Determine the [x, y] coordinate at the center of the cell enclosing the given text.  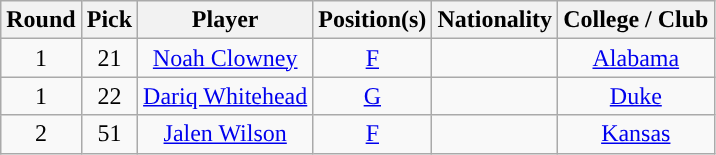
21 [109, 58]
Pick [109, 20]
Noah Clowney [226, 58]
College / Club [636, 20]
G [372, 96]
Duke [636, 96]
Dariq Whitehead [226, 96]
Position(s) [372, 20]
Round [41, 20]
Kansas [636, 134]
22 [109, 96]
Jalen Wilson [226, 134]
2 [41, 134]
Nationality [495, 20]
Alabama [636, 58]
Player [226, 20]
51 [109, 134]
